Determine the [x, y] coordinate at the center of the cell enclosing the given text.  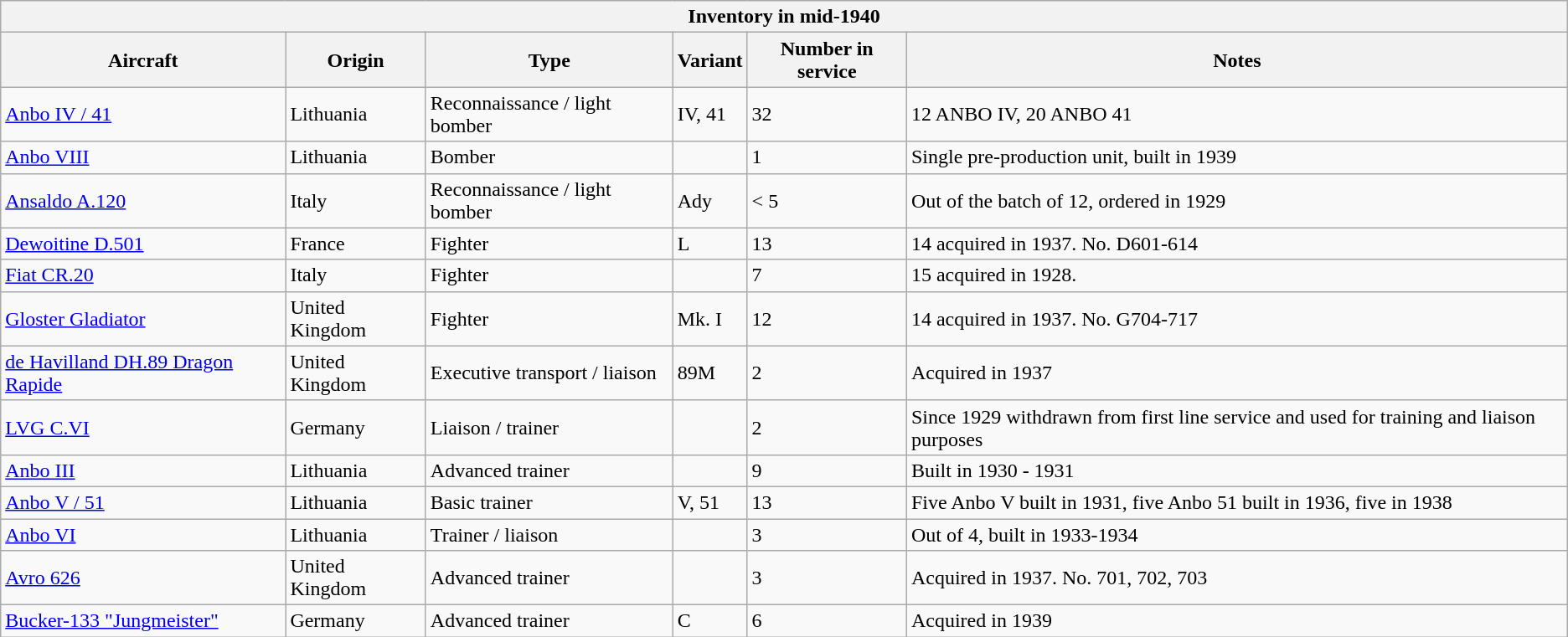
14 acquired in 1937. No. G704-717 [1236, 318]
Origin [355, 60]
1 [827, 157]
89M [710, 373]
Variant [710, 60]
IV, 41 [710, 114]
Type [549, 60]
Anbo VIII [143, 157]
V, 51 [710, 502]
de Havilland DH.89 Dragon Rapide [143, 373]
Anbo VI [143, 535]
Anbo III [143, 470]
Ansaldo A.120 [143, 201]
Gloster Gladiator [143, 318]
Five Anbo V built in 1931, five Anbo 51 built in 1936, five in 1938 [1236, 502]
L [710, 244]
Mk. I [710, 318]
Out of the batch of 12, ordered in 1929 [1236, 201]
12 ANBO IV, 20 ANBO 41 [1236, 114]
15 acquired in 1928. [1236, 275]
Basic trainer [549, 502]
Executive transport / liaison [549, 373]
Avro 626 [143, 578]
7 [827, 275]
< 5 [827, 201]
12 [827, 318]
Built in 1930 - 1931 [1236, 470]
Fiat CR.20 [143, 275]
C [710, 621]
Number in service [827, 60]
32 [827, 114]
Out of 4, built in 1933-1934 [1236, 535]
Anbo V / 51 [143, 502]
6 [827, 621]
Anbo IV / 41 [143, 114]
9 [827, 470]
Acquired in 1937 [1236, 373]
Ady [710, 201]
Single pre-production unit, built in 1939 [1236, 157]
Dewoitine D.501 [143, 244]
Acquired in 1937. No. 701, 702, 703 [1236, 578]
Liaison / trainer [549, 427]
Acquired in 1939 [1236, 621]
France [355, 244]
14 acquired in 1937. No. D601-614 [1236, 244]
LVG C.VI [143, 427]
Aircraft [143, 60]
Trainer / liaison [549, 535]
Bomber [549, 157]
Notes [1236, 60]
Since 1929 withdrawn from first line service and used for training and liaison purposes [1236, 427]
Bucker-133 "Jungmeister" [143, 621]
Inventory in mid-1940 [784, 17]
